Capture the cell that displays the provided text and extract its [x, y] central coordinate. 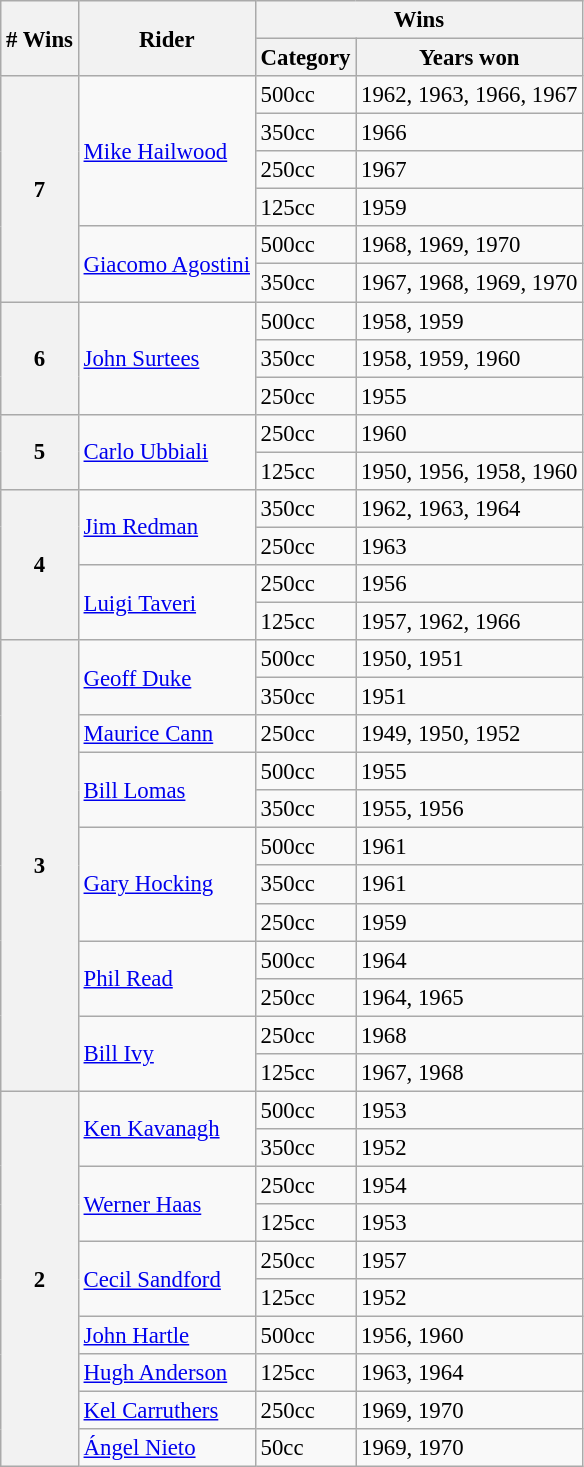
1949, 1950, 1952 [470, 734]
1967, 1968 [470, 1073]
1963 [470, 546]
Luigi Taveri [166, 602]
Kel Carruthers [166, 1411]
1951 [470, 697]
Carlo Ubbiali [166, 452]
Cecil Sandford [166, 1280]
# Wins [40, 38]
John Hartle [166, 1336]
1956, 1960 [470, 1336]
Phil Read [166, 978]
1950, 1956, 1958, 1960 [470, 471]
Werner Haas [166, 1204]
1957, 1962, 1966 [470, 621]
1967, 1968, 1969, 1970 [470, 283]
1955, 1956 [470, 809]
6 [40, 358]
Jim Redman [166, 528]
Bill Lomas [166, 790]
Rider [166, 38]
1966 [470, 133]
1957 [470, 1261]
1969, 1970 [470, 1411]
4 [40, 565]
3 [40, 866]
Geoff Duke [166, 678]
1958, 1959 [470, 321]
1956 [470, 584]
Wins [418, 20]
1967 [470, 170]
1968 [470, 1035]
Years won [470, 58]
Mike Hailwood [166, 151]
1962, 1963, 1966, 1967 [470, 95]
Gary Hocking [166, 884]
1960 [470, 433]
1963, 1964 [470, 1373]
2 [40, 1279]
1950, 1951 [470, 659]
John Surtees [166, 358]
Bill Ivy [166, 1054]
Giacomo Agostini [166, 264]
1964, 1965 [470, 997]
5 [40, 452]
1962, 1963, 1964 [470, 509]
Ken Kavanagh [166, 1128]
Category [305, 58]
1954 [470, 1185]
1968, 1969, 1970 [470, 245]
1958, 1959, 1960 [470, 358]
7 [40, 189]
1964 [470, 960]
Maurice Cann [166, 734]
Hugh Anderson [166, 1373]
